Pinpoint the cell where the given text exists, returning its (x, y) midpoint coordinate. 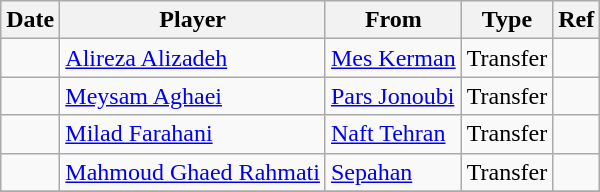
Meysam Aghaei (193, 96)
Mahmoud Ghaed Rahmati (193, 172)
Naft Tehran (393, 134)
Ref (576, 20)
Type (507, 20)
From (393, 20)
Alireza Alizadeh (193, 58)
Sepahan (393, 172)
Date (30, 20)
Milad Farahani (193, 134)
Player (193, 20)
Pars Jonoubi (393, 96)
Mes Kerman (393, 58)
